Detect which cell encompasses the target text, then output its (X, Y) center coordinate. 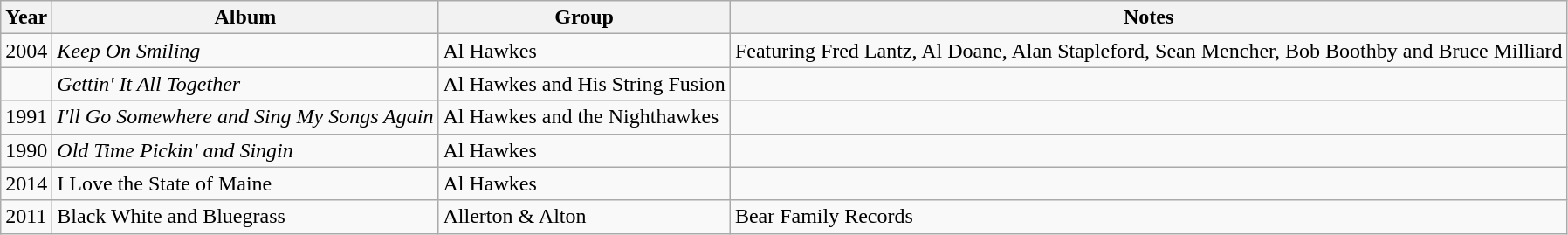
1991 (26, 117)
Keep On Smiling (245, 51)
2004 (26, 51)
I Love the State of Maine (245, 183)
Featuring Fred Lantz, Al Doane, Alan Stapleford, Sean Mencher, Bob Boothby and Bruce Milliard (1149, 51)
Al Hawkes and His String Fusion (584, 84)
I'll Go Somewhere and Sing My Songs Again (245, 117)
Group (584, 17)
Al Hawkes and the Nighthawkes (584, 117)
Gettin' It All Together (245, 84)
Year (26, 17)
Album (245, 17)
Notes (1149, 17)
Old Time Pickin' and Singin (245, 150)
Black White and Bluegrass (245, 217)
2011 (26, 217)
1990 (26, 150)
Bear Family Records (1149, 217)
2014 (26, 183)
Allerton & Alton (584, 217)
